Identify which cell holds the provided text, then report its [x, y] central coordinate. 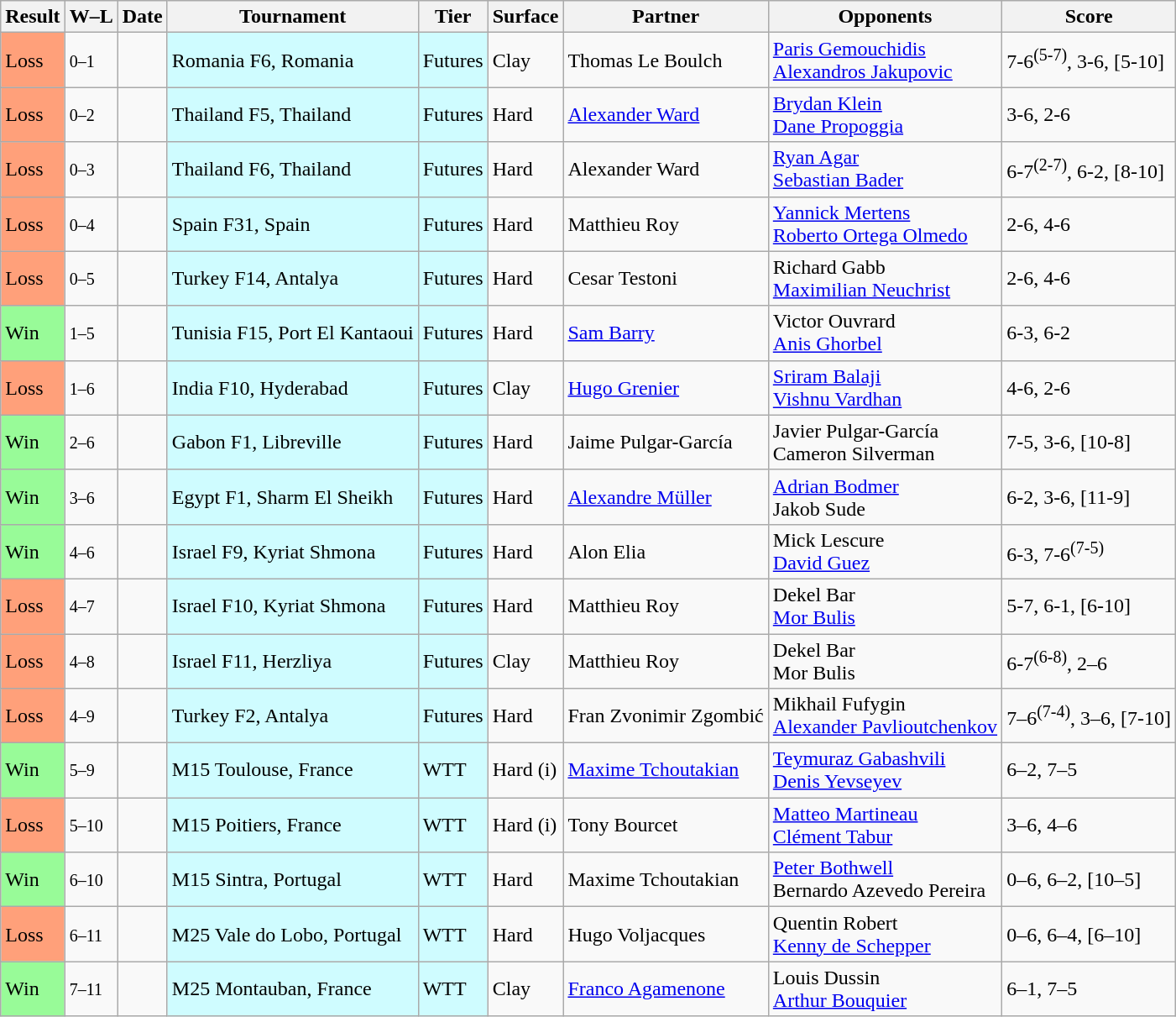
0–5 [91, 279]
Result [33, 17]
6-2, 3-6, [11-9] [1090, 497]
Spain F31, Spain [292, 223]
Tony Bourcet [666, 825]
Yannick Mertens Roberto Ortega Olmedo [885, 223]
Alexandre Müller [666, 497]
Javier Pulgar-García Cameron Silverman [885, 442]
3–6 [91, 497]
7–11 [91, 989]
5–10 [91, 825]
Jaime Pulgar-García [666, 442]
Teymuraz Gabashvili Denis Yevseyev [885, 771]
7–6(7-4), 3–6, [7-10] [1090, 716]
Quentin Robert Kenny de Schepper [885, 934]
Tournament [292, 17]
2–6 [91, 442]
3-6, 2-6 [1090, 114]
4–8 [91, 660]
Gabon F1, Libreville [292, 442]
0–6, 6–2, [10–5] [1090, 880]
Louis Dussin Arthur Bouquier [885, 989]
7-6(5-7), 3-6, [5-10] [1090, 60]
Surface [525, 17]
Paris Gemouchidis Alexandros Jakupovic [885, 60]
6–1, 7–5 [1090, 989]
M15 Poitiers, France [292, 825]
1–6 [91, 388]
Brydan Klein Dane Propoggia [885, 114]
M25 Vale do Lobo, Portugal [292, 934]
M15 Sintra, Portugal [292, 880]
7-5, 3-6, [10-8] [1090, 442]
Partner [666, 17]
4–6 [91, 551]
6-7(6-8), 2–6 [1090, 660]
Hugo Grenier [666, 388]
Victor Ouvrard Anis Ghorbel [885, 333]
Turkey F2, Antalya [292, 716]
Tunisia F15, Port El Kantaoui [292, 333]
5-7, 6-1, [6-10] [1090, 606]
4–9 [91, 716]
Peter Bothwell Bernardo Azevedo Pereira [885, 880]
Sam Barry [666, 333]
1–5 [91, 333]
Israel F11, Herzliya [292, 660]
Cesar Testoni [666, 279]
Thailand F5, Thailand [292, 114]
Turkey F14, Antalya [292, 279]
M25 Montauban, France [292, 989]
Thomas Le Boulch [666, 60]
0–1 [91, 60]
Matteo Martineau Clément Tabur [885, 825]
Hugo Voljacques [666, 934]
M15 Toulouse, France [292, 771]
W–L [91, 17]
Tier [453, 17]
6-3, 6-2 [1090, 333]
Israel F9, Kyriat Shmona [292, 551]
6-7(2-7), 6-2, [8-10] [1090, 170]
3–6, 4–6 [1090, 825]
Score [1090, 17]
0–2 [91, 114]
Egypt F1, Sharm El Sheikh [292, 497]
India F10, Hyderabad [292, 388]
Thailand F6, Thailand [292, 170]
Opponents [885, 17]
Adrian Bodmer Jakob Sude [885, 497]
6-3, 7-6(7-5) [1090, 551]
Israel F10, Kyriat Shmona [292, 606]
4–7 [91, 606]
0–3 [91, 170]
Mick Lescure David Guez [885, 551]
Fran Zvonimir Zgombić [666, 716]
6–10 [91, 880]
6–2, 7–5 [1090, 771]
0–4 [91, 223]
4-6, 2-6 [1090, 388]
Mikhail Fufygin Alexander Pavlioutchenkov [885, 716]
Ryan Agar Sebastian Bader [885, 170]
6–11 [91, 934]
Alon Elia [666, 551]
Sriram Balaji Vishnu Vardhan [885, 388]
Date [143, 17]
Richard Gabb Maximilian Neuchrist [885, 279]
0–6, 6–4, [6–10] [1090, 934]
Romania F6, Romania [292, 60]
Franco Agamenone [666, 989]
5–9 [91, 771]
